Pinpoint the cell where the given text exists, returning its (x, y) midpoint coordinate. 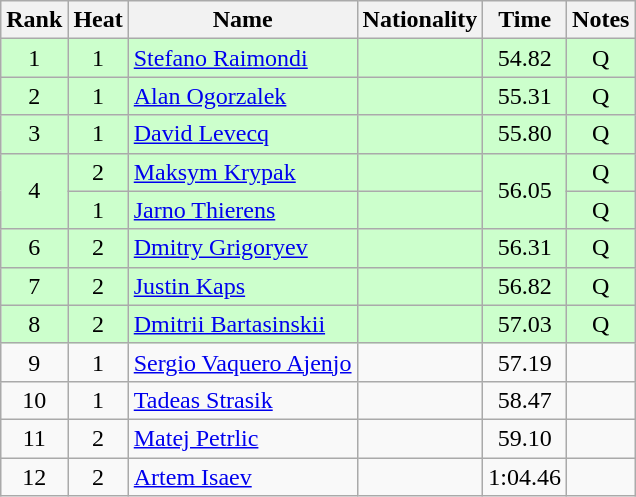
12 (34, 477)
54.82 (525, 58)
Matej Petrlic (242, 438)
Stefano Raimondi (242, 58)
Name (242, 20)
59.10 (525, 438)
56.31 (525, 248)
Artem Isaev (242, 477)
Jarno Thierens (242, 210)
Notes (601, 20)
58.47 (525, 400)
3 (34, 134)
Tadeas Strasik (242, 400)
Alan Ogorzalek (242, 96)
Heat (98, 20)
Sergio Vaquero Ajenjo (242, 362)
Maksym Krypak (242, 172)
4 (34, 191)
56.05 (525, 191)
Rank (34, 20)
Nationality (420, 20)
57.03 (525, 324)
1:04.46 (525, 477)
Dmitrii Bartasinskii (242, 324)
Dmitry Grigoryev (242, 248)
7 (34, 286)
Time (525, 20)
9 (34, 362)
57.19 (525, 362)
David Levecq (242, 134)
8 (34, 324)
55.31 (525, 96)
10 (34, 400)
11 (34, 438)
6 (34, 248)
Justin Kaps (242, 286)
56.82 (525, 286)
55.80 (525, 134)
